Determine the [X, Y] coordinate at the center of the cell enclosing the given text.  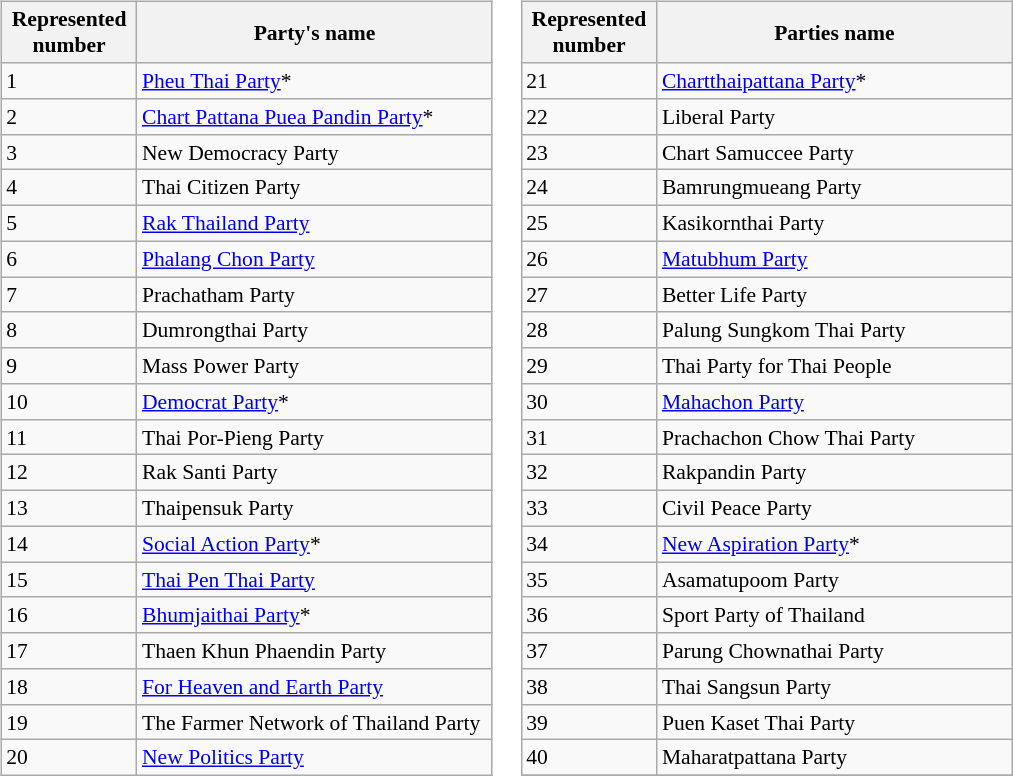
Democrat Party* [314, 402]
Thaipensuk Party [314, 508]
Sport Party of Thailand [834, 615]
Thaen Khun Phaendin Party [314, 651]
19 [69, 722]
29 [589, 366]
40 [589, 758]
Chart Samuccee Party [834, 152]
Thai Citizen Party [314, 188]
12 [69, 473]
Matubhum Party [834, 259]
Prachachon Chow Thai Party [834, 437]
Puen Kaset Thai Party [834, 722]
Thai Party for Thai People [834, 366]
2 [69, 117]
4 [69, 188]
Rak Thailand Party [314, 223]
Mahachon Party [834, 402]
Parung Chownathai Party [834, 651]
27 [589, 295]
Pheu Thai Party* [314, 81]
New Politics Party [314, 758]
10 [69, 402]
37 [589, 651]
Bhumjaithai Party* [314, 615]
Civil Peace Party [834, 508]
8 [69, 330]
24 [589, 188]
28 [589, 330]
Party's name [314, 32]
15 [69, 580]
Chart Pattana Puea Pandin Party* [314, 117]
Bamrungmueang Party [834, 188]
21 [589, 81]
1 [69, 81]
6 [69, 259]
Parties name [834, 32]
25 [589, 223]
9 [69, 366]
16 [69, 615]
34 [589, 544]
Thai Por-Pieng Party [314, 437]
Palung Sungkom Thai Party [834, 330]
Dumrongthai Party [314, 330]
35 [589, 580]
The Farmer Network of Thailand Party [314, 722]
5 [69, 223]
Liberal Party [834, 117]
30 [589, 402]
Chartthaipattana Party* [834, 81]
New Democracy Party [314, 152]
22 [589, 117]
18 [69, 687]
Thai Sangsun Party [834, 687]
Better Life Party [834, 295]
13 [69, 508]
Rakpandin Party [834, 473]
For Heaven and Earth Party [314, 687]
7 [69, 295]
Thai Pen Thai Party [314, 580]
26 [589, 259]
20 [69, 758]
14 [69, 544]
11 [69, 437]
38 [589, 687]
3 [69, 152]
Mass Power Party [314, 366]
Kasikornthai Party [834, 223]
39 [589, 722]
Phalang Chon Party [314, 259]
23 [589, 152]
Maharatpattana Party [834, 758]
36 [589, 615]
New Aspiration Party* [834, 544]
31 [589, 437]
Social Action Party* [314, 544]
Rak Santi Party [314, 473]
Asamatupoom Party [834, 580]
33 [589, 508]
17 [69, 651]
32 [589, 473]
Prachatham Party [314, 295]
